Locate the cell with the specified text and output its [X, Y] center coordinate. 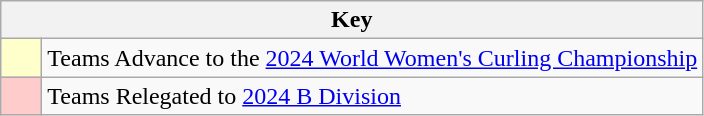
Key [352, 20]
Teams Advance to the 2024 World Women's Curling Championship [372, 58]
Teams Relegated to 2024 B Division [372, 96]
